Determine the [x, y] coordinate at the center of the cell enclosing the given text.  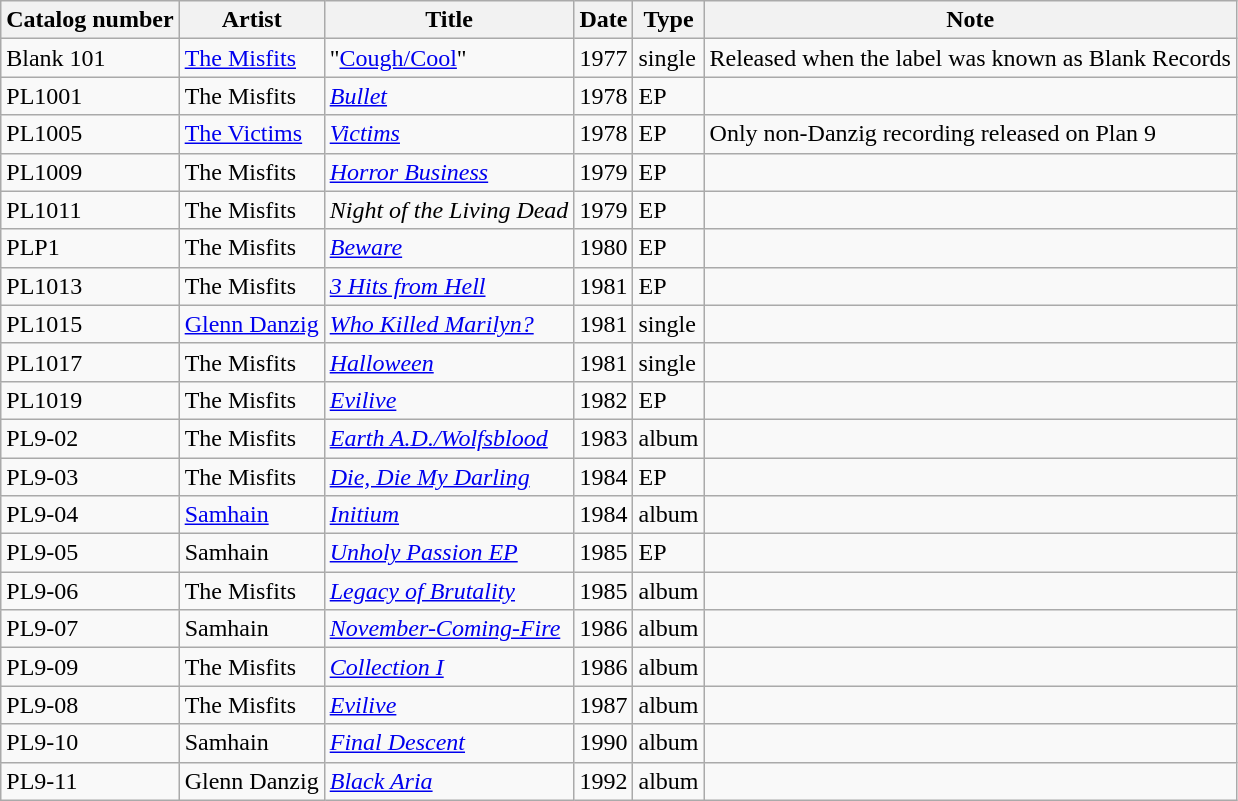
Die, Die My Darling [449, 477]
PL9-07 [90, 629]
PL9-03 [90, 477]
PLP1 [90, 248]
Night of the Living Dead [449, 210]
Final Descent [449, 743]
PL9-09 [90, 667]
November-Coming-Fire [449, 629]
Collection I [449, 667]
Victims [449, 134]
Earth A.D./Wolfsblood [449, 438]
1992 [604, 781]
1983 [604, 438]
Type [668, 20]
1977 [604, 58]
Black Aria [449, 781]
PL9-04 [90, 515]
Date [604, 20]
Who Killed Marilyn? [449, 324]
Beware [449, 248]
Released when the label was known as Blank Records [970, 58]
PL1015 [90, 324]
PL1017 [90, 362]
1982 [604, 400]
Initium [449, 515]
1990 [604, 743]
3 Hits from Hell [449, 286]
PL1013 [90, 286]
Artist [252, 20]
Halloween [449, 362]
Note [970, 20]
PL9-02 [90, 438]
PL9-05 [90, 553]
PL1009 [90, 172]
Unholy Passion EP [449, 553]
Blank 101 [90, 58]
PL1005 [90, 134]
1980 [604, 248]
Only non-Danzig recording released on Plan 9 [970, 134]
PL1001 [90, 96]
PL9-06 [90, 591]
Title [449, 20]
PL9-10 [90, 743]
Bullet [449, 96]
Legacy of Brutality [449, 591]
PL1011 [90, 210]
The Victims [252, 134]
Catalog number [90, 20]
Horror Business [449, 172]
"Cough/Cool" [449, 58]
PL9-11 [90, 781]
1987 [604, 705]
PL9-08 [90, 705]
PL1019 [90, 400]
